Locate the cell with the specified text and output its [x, y] center coordinate. 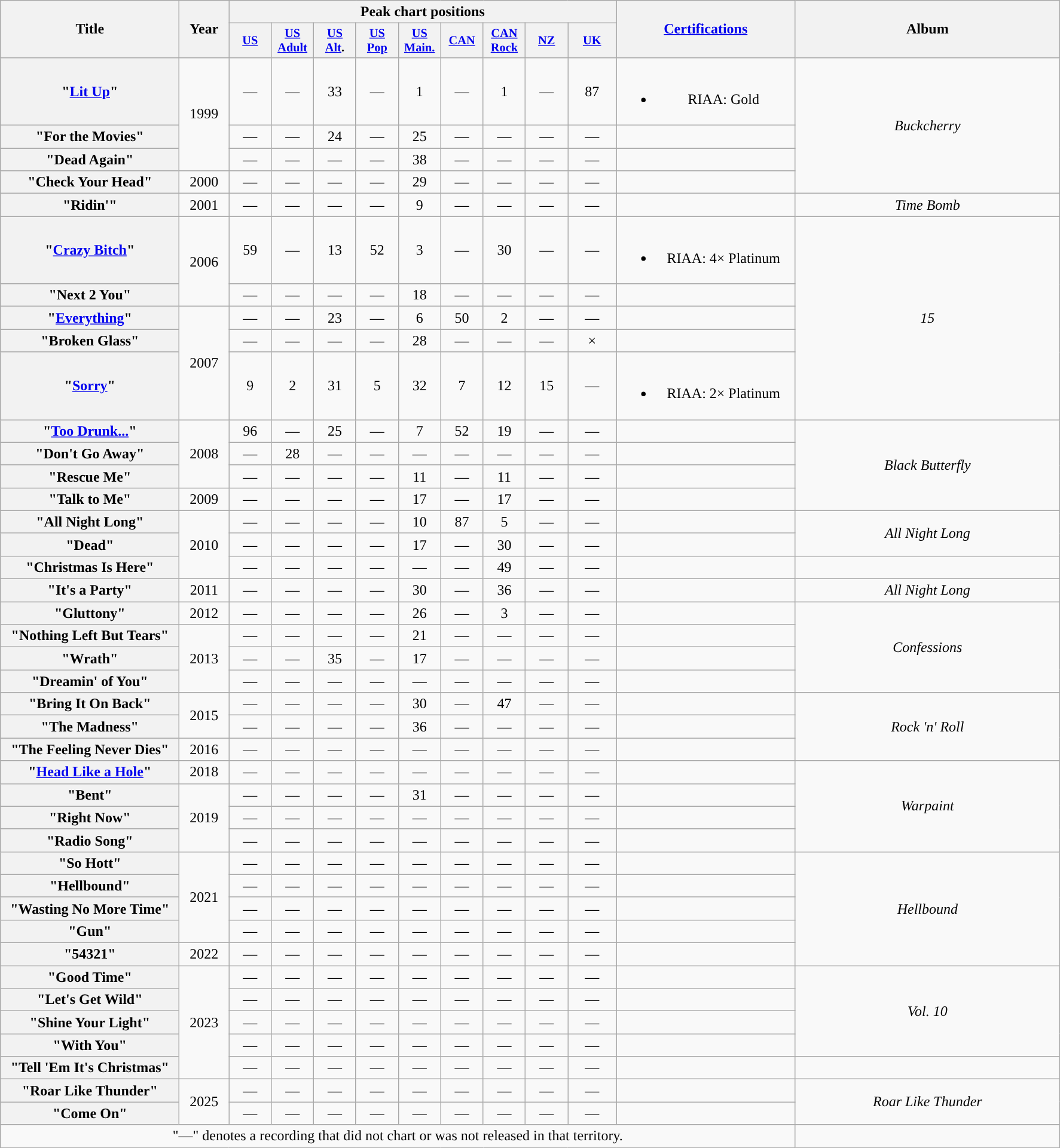
Year [204, 29]
"The Madness" [90, 727]
"54321" [90, 954]
"Dreamin' of You" [90, 681]
"With You" [90, 1045]
21 [420, 636]
2007 [204, 363]
Roar Like Thunder [928, 1102]
1999 [204, 114]
"All Night Long" [90, 522]
"Shine Your Light" [90, 1023]
Title [90, 29]
CAN [462, 41]
2016 [204, 749]
33 [335, 91]
× [592, 341]
"Tell 'Em It's Christmas" [90, 1068]
35 [335, 659]
"Ridin'" [90, 205]
"Gluttony" [90, 613]
Time Bomb [928, 205]
2023 [204, 1023]
2013 [204, 659]
Rock 'n' Roll [928, 727]
UK [592, 41]
2006 [204, 262]
Warpaint [928, 806]
10 [420, 522]
"Christmas Is Here" [90, 567]
"Radio Song" [90, 840]
"Wrath" [90, 659]
2001 [204, 205]
32 [420, 386]
"Everything" [90, 318]
2010 [204, 544]
"Bent" [90, 795]
96 [250, 431]
"The Feeling Never Dies" [90, 749]
Vol. 10 [928, 1011]
2008 [204, 454]
"Right Now" [90, 818]
2021 [204, 897]
"Gun" [90, 931]
"Too Drunk..." [90, 431]
USMain. [420, 41]
Black Butterfly [928, 465]
"Dead Again" [90, 160]
Peak chart positions [423, 12]
2019 [204, 818]
Album [928, 29]
Certifications [705, 29]
Hellbound [928, 908]
38 [420, 160]
CANRock [505, 41]
23 [335, 318]
19 [505, 431]
"Head Like a Hole" [90, 772]
Buckcherry [928, 125]
"Sorry" [90, 386]
"Hellbound" [90, 886]
47 [505, 704]
2011 [204, 590]
"Lit Up" [90, 91]
6 [420, 318]
29 [420, 182]
"So Hott" [90, 863]
"Roar Like Thunder" [90, 1091]
"—" denotes a recording that did not chart or was not released in that territory. [398, 1136]
"Crazy Bitch" [90, 250]
"Dead" [90, 544]
"Broken Glass" [90, 341]
"Let's Get Wild" [90, 1000]
"Wasting No More Time" [90, 908]
50 [462, 318]
18 [420, 295]
USPop [377, 41]
RIAA: 4× Platinum [705, 250]
59 [250, 250]
12 [505, 386]
"Good Time" [90, 977]
"For the Movies" [90, 137]
"Bring It On Back" [90, 704]
49 [505, 567]
NZ [546, 41]
13 [335, 250]
Confessions [928, 647]
"It's a Party" [90, 590]
2009 [204, 499]
2015 [204, 715]
RIAA: Gold [705, 91]
"Talk to Me" [90, 499]
"Don't Go Away" [90, 454]
US [250, 41]
"Rescue Me" [90, 476]
2012 [204, 613]
USAlt. [335, 41]
2018 [204, 772]
2025 [204, 1102]
USAdult [293, 41]
2000 [204, 182]
"Next 2 You" [90, 295]
"Come On" [90, 1113]
24 [335, 137]
2022 [204, 954]
"Check Your Head" [90, 182]
26 [420, 613]
"Nothing Left But Tears" [90, 636]
RIAA: 2× Platinum [705, 386]
